Return the [x, y] coordinate for the center point of the cell that contains the specified text.  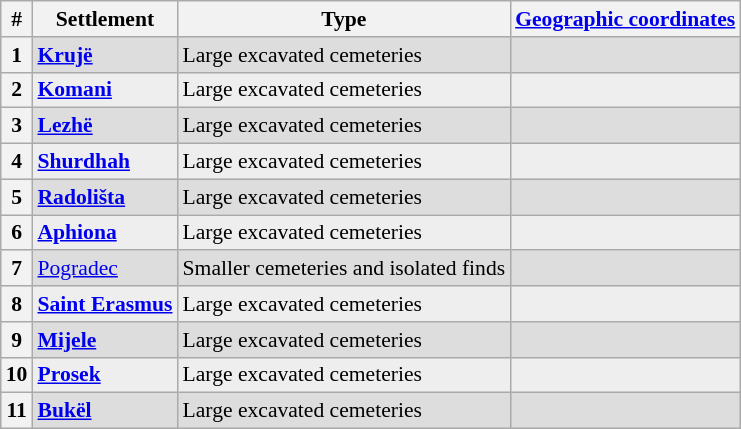
Radolišta [104, 197]
# [17, 19]
Type [344, 19]
Komani [104, 90]
Geographic coordinates [625, 19]
4 [17, 162]
7 [17, 269]
5 [17, 197]
11 [17, 411]
Pogradec [104, 269]
8 [17, 304]
1 [17, 55]
3 [17, 126]
Shurdhah [104, 162]
Saint Erasmus [104, 304]
Smaller cemeteries and isolated finds [344, 269]
Aphiona [104, 233]
9 [17, 340]
Mijele [104, 340]
Prosek [104, 375]
10 [17, 375]
2 [17, 90]
Krujë [104, 55]
Lezhë [104, 126]
Bukël [104, 411]
6 [17, 233]
Settlement [104, 19]
